For the text-containing cell, return its midpoint in [X, Y] coordinate format. 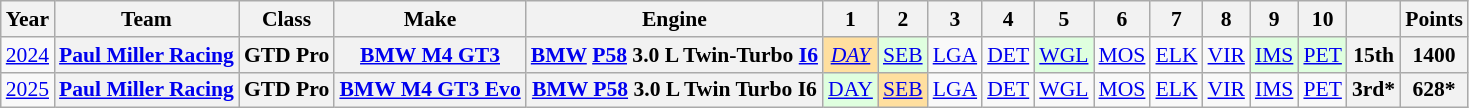
Make [430, 19]
Points [1434, 19]
3 [955, 19]
BMW M4 GT3 Evo [430, 90]
2 [903, 19]
5 [1064, 19]
Year [28, 19]
9 [1274, 19]
Engine [674, 19]
15th [1374, 55]
3rd* [1374, 90]
628* [1434, 90]
2025 [28, 90]
7 [1176, 19]
10 [1322, 19]
BMW P58 3.0 L Twin-Turbo I6 [674, 55]
2024 [28, 55]
1400 [1434, 55]
Class [286, 19]
Team [146, 19]
4 [1008, 19]
6 [1122, 19]
8 [1226, 19]
BMW M4 GT3 [430, 55]
1 [850, 19]
BMW P58 3.0 L Twin Turbo I6 [674, 90]
